Output the (X, Y) coordinate of the center of the cell containing the given text.  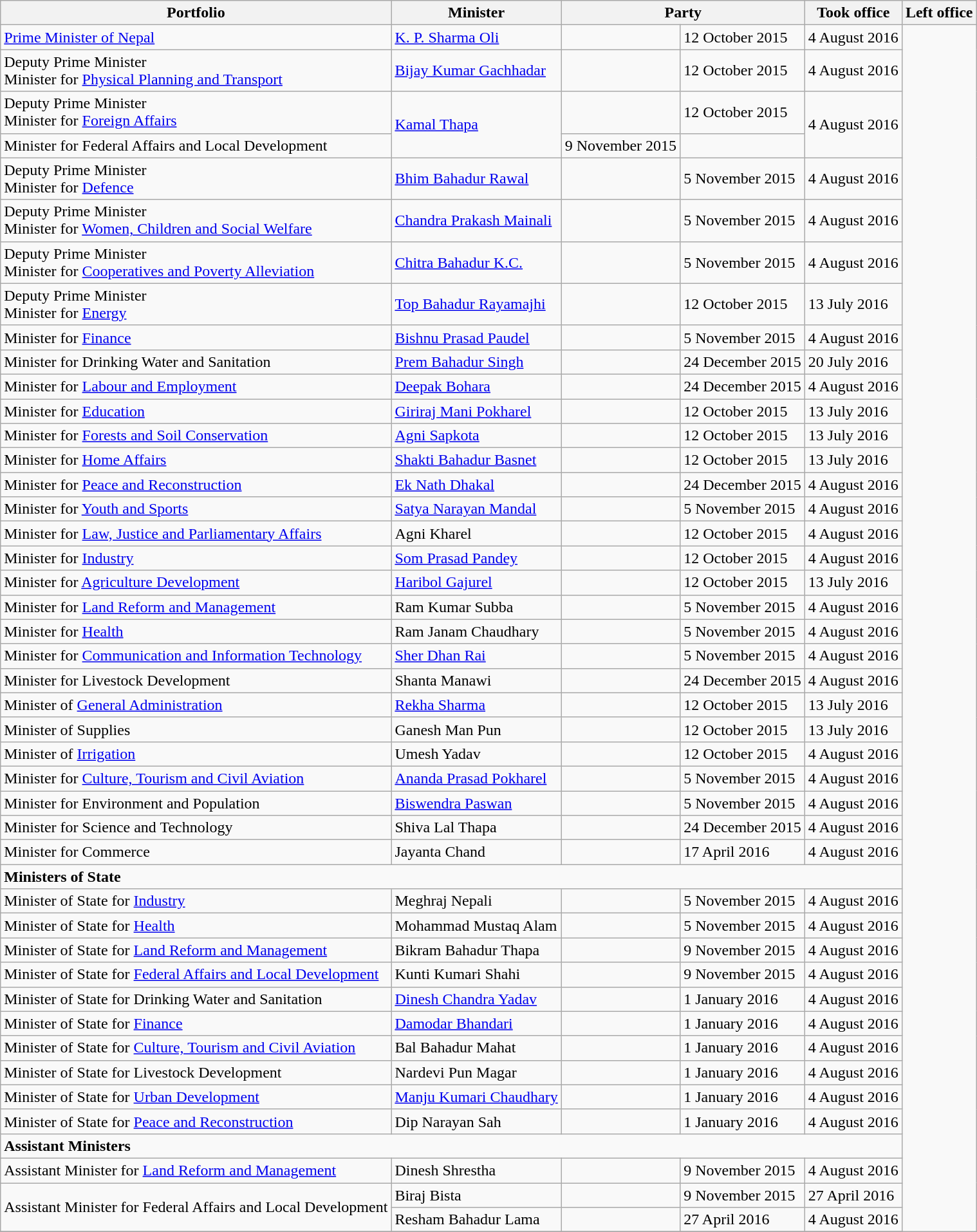
Bijay Kumar Gachhadar (476, 71)
Assistant Minister for Land Reform and Management (196, 1170)
Deepak Bohara (476, 386)
Bhim Bahadur Rawal (476, 179)
Prem Bahadur Singh (476, 362)
Minister for Finance (196, 337)
Minister of State for Finance (196, 1023)
Minister (476, 13)
Minister for Health (196, 631)
Shakti Bahadur Basnet (476, 460)
Deputy Prime MinisterMinister for Physical Planning and Transport (196, 71)
Minister of State for Culture, Tourism and Civil Aviation (196, 1048)
Minister for Drinking Water and Sanitation (196, 362)
Jayanta Chand (476, 852)
Minister for Youth and Sports (196, 509)
Chandra Prakash Mainali (476, 220)
Satya Narayan Mandal (476, 509)
Minister for Land Reform and Management (196, 607)
Som Prasad Pandey (476, 558)
Ministers of State (452, 877)
Umesh Yadav (476, 754)
Minister of Supplies (196, 729)
Deputy Prime MinisterMinister for Foreign Affairs (196, 112)
Haribol Gajurel (476, 583)
Minister for Agriculture Development (196, 583)
Minister for Education (196, 411)
Kunti Kumari Shahi (476, 975)
Minister for Federal Affairs and Local Development (196, 145)
Prime Minister of Nepal (196, 37)
Ram Kumar Subba (476, 607)
Chitra Bahadur K.C. (476, 263)
Minister of State for Urban Development (196, 1097)
Deputy Prime Minister Minister for Energy (196, 304)
Minister for Home Affairs (196, 460)
Dip Narayan Sah (476, 1121)
Resham Bahadur Lama (476, 1220)
Bikram Bahadur Thapa (476, 950)
Minister for Labour and Employment (196, 386)
Minister for Culture, Tourism and Civil Aviation (196, 778)
Agni Kharel (476, 534)
Minister of State for Health (196, 926)
Assistant Ministers (452, 1146)
20 July 2016 (853, 362)
Ananda Prasad Pokharel (476, 778)
Dinesh Chandra Yadav (476, 999)
Biswendra Paswan (476, 803)
Deputy Prime Minister Minister for Defence (196, 179)
Manju Kumari Chaudhary (476, 1097)
Minister for Forests and Soil Conservation (196, 436)
Minister of State for Peace and Reconstruction (196, 1121)
Minister of State for Land Reform and Management (196, 950)
Minister for Environment and Population (196, 803)
Ek Nath Dhakal (476, 485)
Bishnu Prasad Paudel (476, 337)
Minister of State for Livestock Development (196, 1072)
Meghraj Nepali (476, 901)
Minister for Peace and Reconstruction (196, 485)
Giriraj Mani Pokharel (476, 411)
Mohammad Mustaq Alam (476, 926)
Took office (853, 13)
Minister for Law, Justice and Parliamentary Affairs (196, 534)
Ganesh Man Pun (476, 729)
Bal Bahadur Mahat (476, 1048)
Sher Dhan Rai (476, 656)
Biraj Bista (476, 1195)
Minister for Industry (196, 558)
Deputy Prime Minister Minister for Women, Children and Social Welfare (196, 220)
Minister of General Administration (196, 705)
Minister for Science and Technology (196, 828)
Dinesh Shrestha (476, 1170)
Assistant Minister for Federal Affairs and Local Development (196, 1208)
Damodar Bhandari (476, 1023)
Agni Sapkota (476, 436)
Left office (939, 13)
Minister of State for Federal Affairs and Local Development (196, 975)
Shanta Manawi (476, 680)
Minister for Livestock Development (196, 680)
Party (683, 13)
Nardevi Pun Magar (476, 1072)
Ram Janam Chaudhary (476, 631)
Top Bahadur Rayamajhi (476, 304)
17 April 2016 (743, 852)
Minister for Communication and Information Technology (196, 656)
Portfolio (196, 13)
Deputy Prime Minister Minister for Cooperatives and Poverty Alleviation (196, 263)
K. P. Sharma Oli (476, 37)
Shiva Lal Thapa (476, 828)
Minister of State for Drinking Water and Sanitation (196, 999)
Minister of Irrigation (196, 754)
Minister for Commerce (196, 852)
Minister of State for Industry (196, 901)
Kamal Thapa (476, 125)
Rekha Sharma (476, 705)
